Return the (X, Y) coordinate for the center point of the cell that contains the specified text.  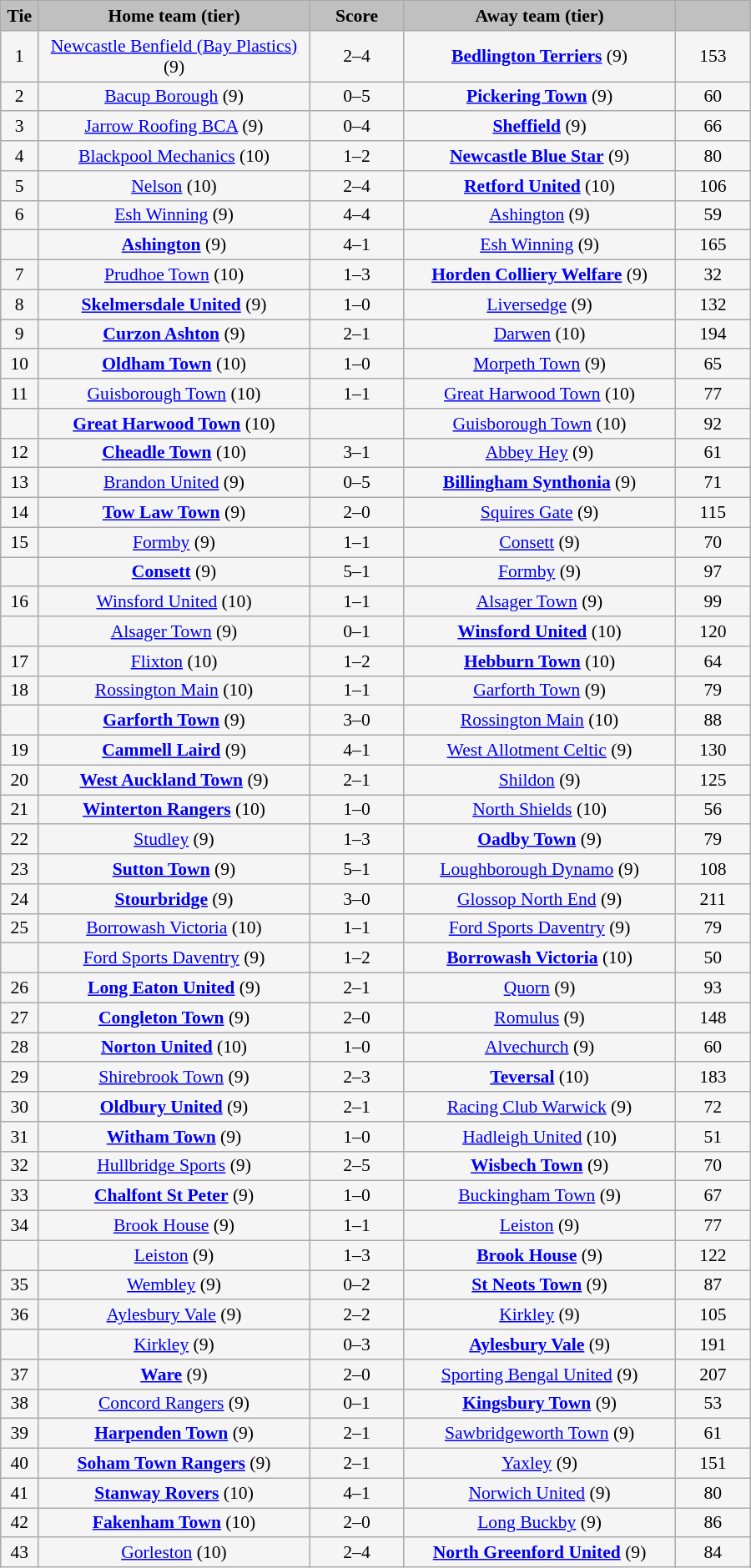
26 (20, 988)
93 (713, 988)
Teversal (10) (540, 1078)
27 (20, 1018)
0–4 (356, 127)
Cheadle Town (10) (174, 453)
207 (713, 1375)
29 (20, 1078)
Billingham Synthonia (9) (540, 483)
31 (20, 1137)
11 (20, 394)
148 (713, 1018)
120 (713, 631)
130 (713, 751)
Bacup Borough (9) (174, 97)
59 (713, 215)
30 (20, 1107)
165 (713, 245)
12 (20, 453)
20 (20, 780)
3–1 (356, 453)
6 (20, 215)
Long Buckby (9) (540, 1523)
97 (713, 572)
Long Eaton United (9) (174, 988)
21 (20, 810)
Romulus (9) (540, 1018)
25 (20, 928)
4 (20, 156)
33 (20, 1196)
105 (713, 1315)
108 (713, 869)
65 (713, 364)
14 (20, 513)
Sutton Town (9) (174, 869)
40 (20, 1464)
North Greenford United (9) (540, 1553)
Cammell Laird (9) (174, 751)
99 (713, 602)
Shildon (9) (540, 780)
34 (20, 1226)
37 (20, 1375)
22 (20, 840)
64 (713, 661)
36 (20, 1315)
Newcastle Blue Star (9) (540, 156)
Squires Gate (9) (540, 513)
125 (713, 780)
Witham Town (9) (174, 1137)
2 (20, 97)
Pickering Town (9) (540, 97)
Chalfont St Peter (9) (174, 1196)
84 (713, 1553)
Bedlington Terriers (9) (540, 57)
50 (713, 958)
Gorleston (10) (174, 1553)
Abbey Hey (9) (540, 453)
Blackpool Mechanics (10) (174, 156)
Congleton Town (9) (174, 1018)
Retford United (10) (540, 186)
Hebburn Town (10) (540, 661)
Oldbury United (9) (174, 1107)
53 (713, 1404)
194 (713, 334)
24 (20, 899)
Brandon United (9) (174, 483)
West Auckland Town (9) (174, 780)
39 (20, 1434)
43 (20, 1553)
51 (713, 1137)
Glossop North End (9) (540, 899)
Liversedge (9) (540, 304)
Wembley (9) (174, 1285)
Stourbridge (9) (174, 899)
Darwen (10) (540, 334)
2–3 (356, 1078)
106 (713, 186)
23 (20, 869)
Horden Colliery Welfare (9) (540, 275)
28 (20, 1048)
Hadleigh United (10) (540, 1137)
Score (356, 16)
Sawbridgeworth Town (9) (540, 1434)
Flixton (10) (174, 661)
Winterton Rangers (10) (174, 810)
Newcastle Benfield (Bay Plastics) (9) (174, 57)
13 (20, 483)
Tow Law Town (9) (174, 513)
St Neots Town (9) (540, 1285)
Alvechurch (9) (540, 1048)
183 (713, 1078)
Hullbridge Sports (9) (174, 1166)
Loughborough Dynamo (9) (540, 869)
Nelson (10) (174, 186)
66 (713, 127)
42 (20, 1523)
2–5 (356, 1166)
Home team (tier) (174, 16)
17 (20, 661)
18 (20, 691)
151 (713, 1464)
5 (20, 186)
Shirebrook Town (9) (174, 1078)
0–3 (356, 1344)
Fakenham Town (10) (174, 1523)
4–4 (356, 215)
211 (713, 899)
Away team (tier) (540, 16)
Soham Town Rangers (9) (174, 1464)
North Shields (10) (540, 810)
88 (713, 721)
Norton United (10) (174, 1048)
56 (713, 810)
Concord Rangers (9) (174, 1404)
15 (20, 542)
Yaxley (9) (540, 1464)
West Allotment Celtic (9) (540, 751)
Jarrow Roofing BCA (9) (174, 127)
71 (713, 483)
86 (713, 1523)
3 (20, 127)
Sporting Bengal United (9) (540, 1375)
132 (713, 304)
10 (20, 364)
Curzon Ashton (9) (174, 334)
Norwich United (9) (540, 1493)
Stanway Rovers (10) (174, 1493)
153 (713, 57)
Oldham Town (10) (174, 364)
92 (713, 424)
Tie (20, 16)
72 (713, 1107)
0–2 (356, 1285)
9 (20, 334)
19 (20, 751)
35 (20, 1285)
Kingsbury Town (9) (540, 1404)
Ware (9) (174, 1375)
115 (713, 513)
8 (20, 304)
16 (20, 602)
1 (20, 57)
Quorn (9) (540, 988)
41 (20, 1493)
191 (713, 1344)
Sheffield (9) (540, 127)
Wisbech Town (9) (540, 1166)
Skelmersdale United (9) (174, 304)
87 (713, 1285)
67 (713, 1196)
2–2 (356, 1315)
Racing Club Warwick (9) (540, 1107)
Buckingham Town (9) (540, 1196)
Harpenden Town (9) (174, 1434)
Morpeth Town (9) (540, 364)
122 (713, 1255)
Prudhoe Town (10) (174, 275)
38 (20, 1404)
7 (20, 275)
Oadby Town (9) (540, 840)
Studley (9) (174, 840)
